For the text-containing cell, return its midpoint in [x, y] coordinate format. 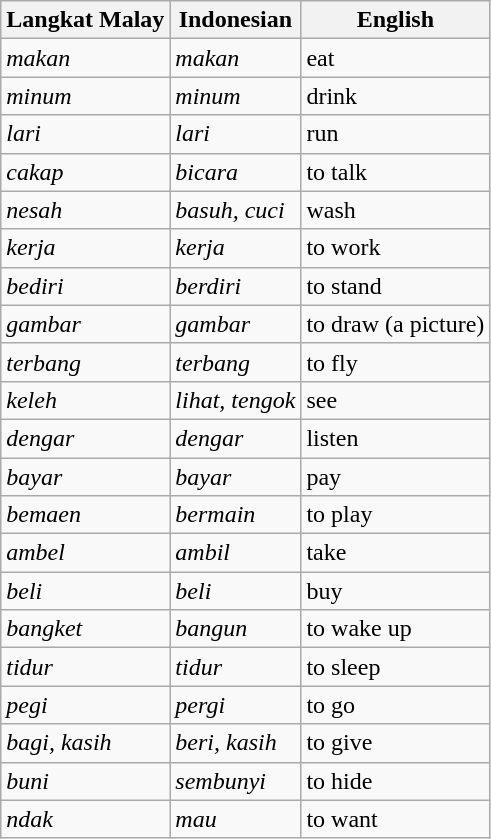
to wake up [396, 629]
Indonesian [236, 20]
keleh [86, 400]
English [396, 20]
pay [396, 477]
bemaen [86, 515]
berdiri [236, 286]
bangket [86, 629]
to fly [396, 362]
bermain [236, 515]
bagi, kasih [86, 743]
to draw (a picture) [396, 324]
eat [396, 58]
to play [396, 515]
ambel [86, 553]
beri, kasih [236, 743]
wash [396, 210]
to sleep [396, 667]
ambil [236, 553]
listen [396, 438]
bicara [236, 172]
to hide [396, 781]
buy [396, 591]
lihat, tengok [236, 400]
nesah [86, 210]
cakap [86, 172]
basuh, cuci [236, 210]
bangun [236, 629]
run [396, 134]
sembunyi [236, 781]
to give [396, 743]
to work [396, 248]
drink [396, 96]
see [396, 400]
to go [396, 705]
ndak [86, 819]
buni [86, 781]
Langkat Malay [86, 20]
bediri [86, 286]
to stand [396, 286]
to want [396, 819]
mau [236, 819]
take [396, 553]
pergi [236, 705]
to talk [396, 172]
pegi [86, 705]
